Return (X, Y) of the center of cell containing provided text 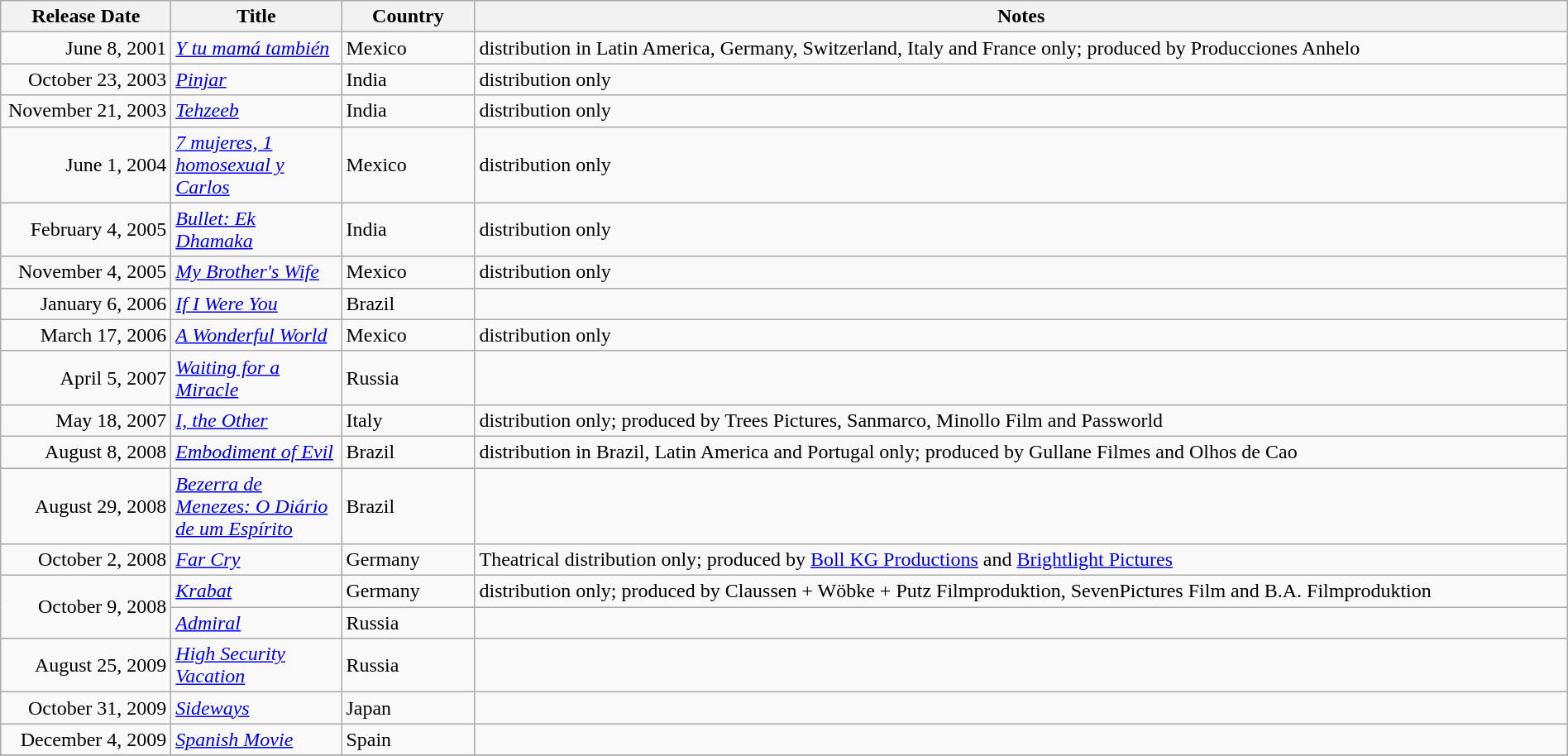
March 17, 2006 (86, 335)
Far Cry (256, 560)
April 5, 2007 (86, 377)
October 31, 2009 (86, 708)
Y tu mamá también (256, 48)
distribution in Brazil, Latin America and Portugal only; produced by Gullane Filmes and Olhos de Cao (1021, 452)
Notes (1021, 17)
December 4, 2009 (86, 739)
distribution only; produced by Trees Pictures, Sanmarco, Minollo Film and Passworld (1021, 420)
November 4, 2005 (86, 272)
Italy (409, 420)
Admiral (256, 623)
I, the Other (256, 420)
distribution only; produced by Claussen + Wöbke + Putz Filmproduktion, SevenPictures Film and B.A. Filmproduktion (1021, 591)
Bullet: Ek Dhamaka (256, 230)
Spain (409, 739)
Release Date (86, 17)
My Brother's Wife (256, 272)
If I Were You (256, 304)
Pinjar (256, 79)
Waiting for a Miracle (256, 377)
August 25, 2009 (86, 665)
Country (409, 17)
August 29, 2008 (86, 506)
A Wonderful World (256, 335)
Theatrical distribution only; produced by Boll KG Productions and Brightlight Pictures (1021, 560)
Bezerra de Menezes: O Diário de um Espírito (256, 506)
May 18, 2007 (86, 420)
Title (256, 17)
October 23, 2003 (86, 79)
High Security Vacation (256, 665)
November 21, 2003 (86, 111)
Sideways (256, 708)
Tehzeeb (256, 111)
June 8, 2001 (86, 48)
June 1, 2004 (86, 165)
February 4, 2005 (86, 230)
January 6, 2006 (86, 304)
Japan (409, 708)
Krabat (256, 591)
October 9, 2008 (86, 607)
7 mujeres, 1 homosexual y Carlos (256, 165)
October 2, 2008 (86, 560)
Embodiment of Evil (256, 452)
Spanish Movie (256, 739)
distribution in Latin America, Germany, Switzerland, Italy and France only; produced by Producciones Anhelo (1021, 48)
August 8, 2008 (86, 452)
